For the text-containing cell, return its midpoint in (x, y) coordinate format. 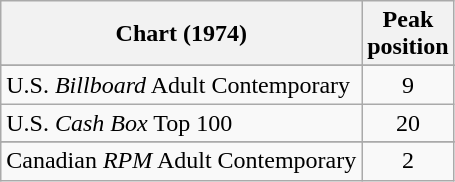
20 (408, 123)
U.S. Cash Box Top 100 (182, 123)
9 (408, 85)
U.S. Billboard Adult Contemporary (182, 85)
Canadian RPM Adult Contemporary (182, 161)
Chart (1974) (182, 34)
Peakposition (408, 34)
2 (408, 161)
